Output the (x, y) coordinate of the center of the cell containing the given text.  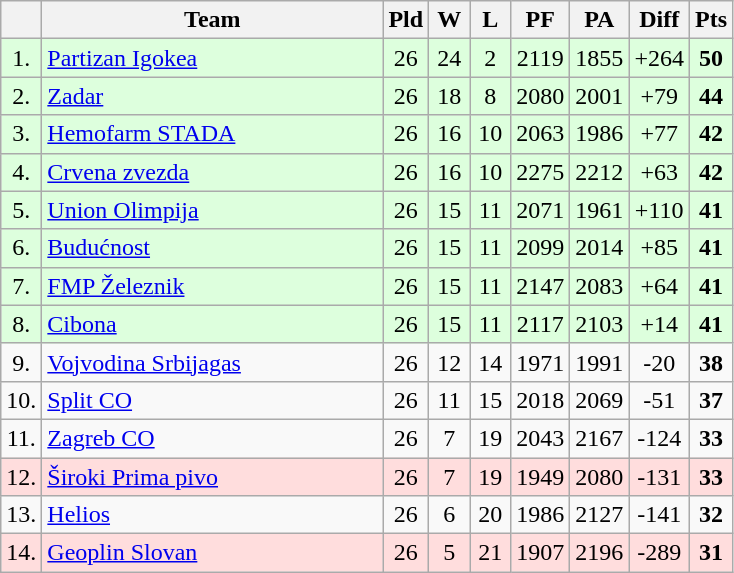
1991 (600, 362)
2196 (600, 553)
+79 (660, 96)
1. (22, 58)
2212 (600, 172)
2103 (600, 324)
6. (22, 248)
-124 (660, 438)
2043 (540, 438)
13. (22, 515)
5. (22, 210)
2 (490, 58)
Split CO (212, 400)
2275 (540, 172)
21 (490, 553)
Vojvodina Srbijagas (212, 362)
12. (22, 477)
W (450, 20)
Helios (212, 515)
1907 (540, 553)
Pld (406, 20)
Zadar (212, 96)
37 (710, 400)
50 (710, 58)
2099 (540, 248)
2083 (600, 286)
2117 (540, 324)
7. (22, 286)
-131 (660, 477)
+14 (660, 324)
+63 (660, 172)
1961 (600, 210)
+264 (660, 58)
6 (450, 515)
1971 (540, 362)
1855 (600, 58)
44 (710, 96)
-20 (660, 362)
-51 (660, 400)
+85 (660, 248)
Crvena zvezda (212, 172)
L (490, 20)
2014 (600, 248)
-289 (660, 553)
20 (490, 515)
10. (22, 400)
+64 (660, 286)
2. (22, 96)
8 (490, 96)
11. (22, 438)
2063 (540, 134)
Budućnost (212, 248)
1949 (540, 477)
-141 (660, 515)
PA (600, 20)
Hemofarm STADA (212, 134)
Team (212, 20)
31 (710, 553)
2167 (600, 438)
+110 (660, 210)
Union Olimpija (212, 210)
FMP Železnik (212, 286)
Cibona (212, 324)
2071 (540, 210)
24 (450, 58)
18 (450, 96)
2069 (600, 400)
PF (540, 20)
Diff (660, 20)
4. (22, 172)
Zagreb CO (212, 438)
2119 (540, 58)
9. (22, 362)
2018 (540, 400)
2147 (540, 286)
2001 (600, 96)
3. (22, 134)
+77 (660, 134)
8. (22, 324)
Široki Prima pivo (212, 477)
32 (710, 515)
5 (450, 553)
38 (710, 362)
14 (490, 362)
Geoplin Slovan (212, 553)
14. (22, 553)
Partizan Igokea (212, 58)
12 (450, 362)
2127 (600, 515)
Pts (710, 20)
